Capture the cell that displays the provided text and extract its (x, y) central coordinate. 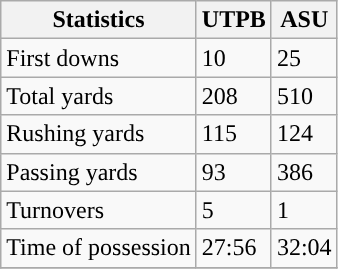
386 (304, 172)
93 (234, 172)
UTPB (234, 20)
Total yards (99, 96)
5 (234, 210)
1 (304, 210)
Turnovers (99, 210)
Passing yards (99, 172)
Statistics (99, 20)
First downs (99, 58)
510 (304, 96)
115 (234, 134)
ASU (304, 20)
Rushing yards (99, 134)
208 (234, 96)
10 (234, 58)
27:56 (234, 248)
32:04 (304, 248)
25 (304, 58)
124 (304, 134)
Time of possession (99, 248)
